Find where the given text appears and provide that cell's center as [x, y] coordinate. 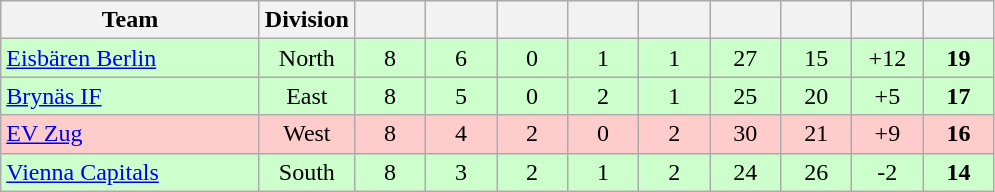
+12 [888, 58]
Eisbären Berlin [130, 58]
26 [816, 172]
+5 [888, 96]
South [306, 172]
Team [130, 20]
+9 [888, 134]
5 [460, 96]
16 [958, 134]
19 [958, 58]
West [306, 134]
25 [746, 96]
20 [816, 96]
17 [958, 96]
North [306, 58]
EV Zug [130, 134]
6 [460, 58]
30 [746, 134]
3 [460, 172]
24 [746, 172]
-2 [888, 172]
Vienna Capitals [130, 172]
Division [306, 20]
East [306, 96]
Brynäs IF [130, 96]
21 [816, 134]
4 [460, 134]
27 [746, 58]
15 [816, 58]
14 [958, 172]
